Extract the [X, Y] coordinate from the center of the cell holding the provided text.  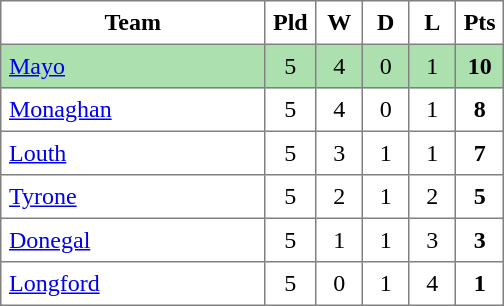
Team [133, 23]
Tyrone [133, 197]
Pts [479, 23]
Monaghan [133, 110]
Louth [133, 153]
Donegal [133, 240]
Pld [290, 23]
8 [479, 110]
W [339, 23]
D [385, 23]
10 [479, 66]
Longford [133, 284]
7 [479, 153]
L [432, 23]
Mayo [133, 66]
